Provide the (X, Y) coordinate of the cell's center where the given text is located.  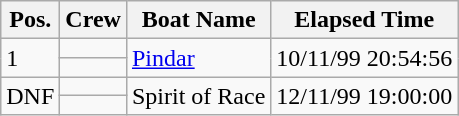
Pindar (198, 58)
Elapsed Time (364, 20)
Crew (94, 20)
10/11/99 20:54:56 (364, 58)
12/11/99 19:00:00 (364, 96)
DNF (30, 96)
Spirit of Race (198, 96)
Boat Name (198, 20)
1 (30, 58)
Pos. (30, 20)
